Pinpoint the cell where the given text exists, returning its (X, Y) midpoint coordinate. 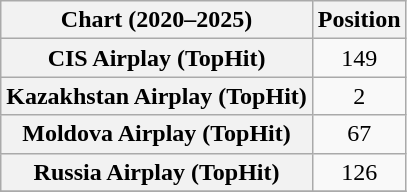
Russia Airplay (TopHit) (157, 172)
Position (359, 20)
Kazakhstan Airplay (TopHit) (157, 96)
126 (359, 172)
149 (359, 58)
2 (359, 96)
67 (359, 134)
Chart (2020–2025) (157, 20)
CIS Airplay (TopHit) (157, 58)
Moldova Airplay (TopHit) (157, 134)
